Provide the (X, Y) coordinate of the cell's center where the given text is located.  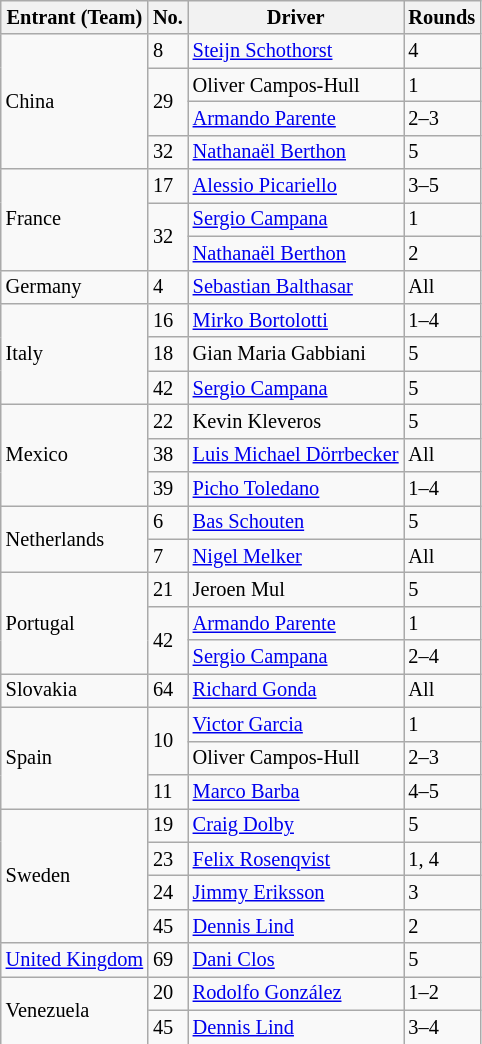
Driver (296, 17)
2–4 (442, 657)
Nigel Melker (296, 556)
Mexico (74, 454)
France (74, 220)
64 (168, 690)
Bas Schouten (296, 522)
Victor Garcia (296, 724)
Entrant (Team) (74, 17)
23 (168, 859)
11 (168, 791)
Germany (74, 287)
Jimmy Eriksson (296, 892)
Felix Rosenqvist (296, 859)
China (74, 102)
1–2 (442, 993)
Craig Dolby (296, 825)
Jeroen Mul (296, 589)
Netherlands (74, 538)
Kevin Kleveros (296, 421)
16 (168, 320)
Marco Barba (296, 791)
Mirko Bortolotti (296, 320)
No. (168, 17)
3–4 (442, 1027)
Gian Maria Gabbiani (296, 354)
18 (168, 354)
8 (168, 51)
Italy (74, 354)
Steijn Schothorst (296, 51)
Rodolfo González (296, 993)
Richard Gonda (296, 690)
10 (168, 740)
Sebastian Balthasar (296, 287)
Sweden (74, 876)
Alessio Picariello (296, 186)
3 (442, 892)
7 (168, 556)
Luis Michael Dörrbecker (296, 455)
1, 4 (442, 859)
39 (168, 489)
21 (168, 589)
Spain (74, 758)
24 (168, 892)
3–5 (442, 186)
20 (168, 993)
Slovakia (74, 690)
United Kingdom (74, 960)
69 (168, 960)
Portugal (74, 622)
17 (168, 186)
Rounds (442, 17)
38 (168, 455)
19 (168, 825)
22 (168, 421)
4–5 (442, 791)
Venezuela (74, 1010)
Picho Toledano (296, 489)
6 (168, 522)
Dani Clos (296, 960)
29 (168, 102)
